Find where the given text appears and provide that cell's center as [x, y] coordinate. 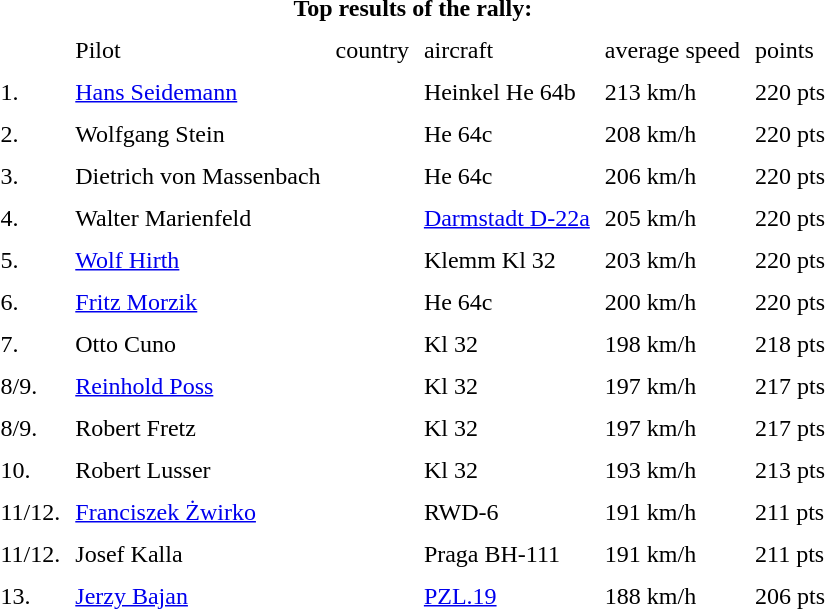
Walter Marienfeld [198, 218]
198 km/h [672, 344]
205 km/h [672, 218]
Robert Fretz [198, 428]
203 km/h [672, 260]
Robert Lusser [198, 470]
Wolf Hirth [198, 260]
Pilot [198, 50]
Fritz Morzik [198, 302]
average speed [672, 50]
Franciszek Żwirko [198, 512]
213 km/h [672, 92]
Darmstadt D-22a [506, 218]
RWD-6 [506, 512]
aircraft [506, 50]
Dietrich von Massenbach [198, 176]
193 km/h [672, 470]
Josef Kalla [198, 554]
Wolfgang Stein [198, 134]
Praga BH-111 [506, 554]
208 km/h [672, 134]
Reinhold Poss [198, 386]
200 km/h [672, 302]
Heinkel He 64b [506, 92]
206 km/h [672, 176]
Klemm Kl 32 [506, 260]
country [372, 50]
Otto Cuno [198, 344]
Hans Seidemann [198, 92]
